Provide the [x, y] coordinate of the cell's center where the given text is located.  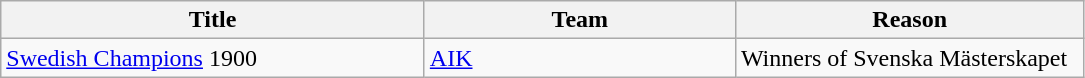
Reason [910, 20]
Winners of Svenska Mästerskapet [910, 58]
Title [213, 20]
Team [580, 20]
Swedish Champions 1900 [213, 58]
AIK [580, 58]
